Search for the cell housing the specified text and yield its (x, y) center coordinate. 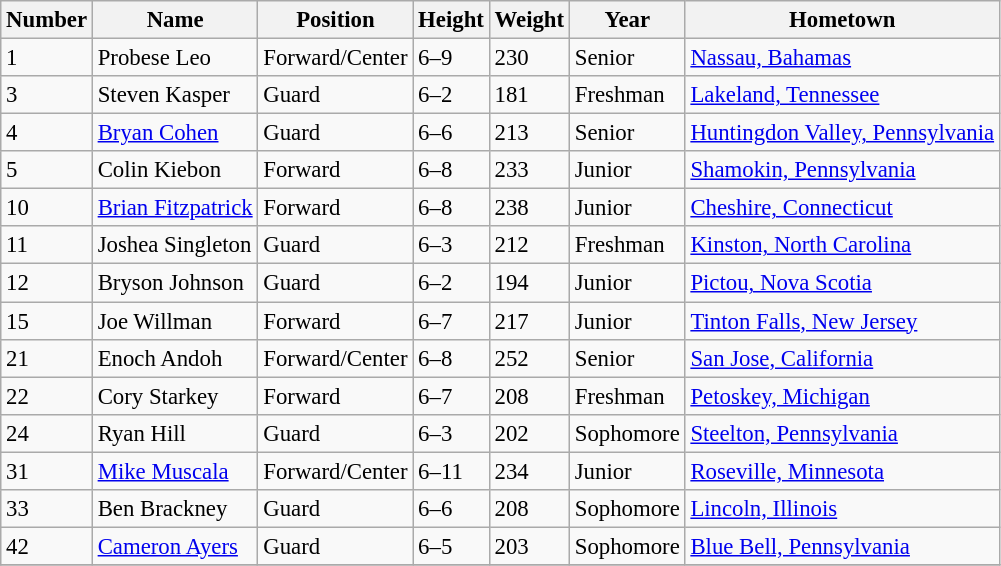
181 (529, 95)
212 (529, 245)
6–9 (451, 58)
10 (47, 208)
213 (529, 133)
12 (47, 283)
Hometown (842, 20)
Name (175, 20)
Brian Fitzpatrick (175, 208)
15 (47, 321)
Steelton, Pennsylvania (842, 433)
24 (47, 433)
Pictou, Nova Scotia (842, 283)
Mike Muscala (175, 471)
Position (336, 20)
Nassau, Bahamas (842, 58)
42 (47, 546)
230 (529, 58)
4 (47, 133)
Steven Kasper (175, 95)
Ryan Hill (175, 433)
Huntingdon Valley, Pennsylvania (842, 133)
Roseville, Minnesota (842, 471)
21 (47, 358)
Lincoln, Illinois (842, 509)
Ben Brackney (175, 509)
1 (47, 58)
233 (529, 170)
Number (47, 20)
Blue Bell, Pennsylvania (842, 546)
31 (47, 471)
Lakeland, Tennessee (842, 95)
Probese Leo (175, 58)
6–11 (451, 471)
Petoskey, Michigan (842, 396)
Cameron Ayers (175, 546)
252 (529, 358)
Tinton Falls, New Jersey (842, 321)
Enoch Andoh (175, 358)
Joshea Singleton (175, 245)
33 (47, 509)
202 (529, 433)
Bryson Johnson (175, 283)
Year (627, 20)
194 (529, 283)
Shamokin, Pennsylvania (842, 170)
Height (451, 20)
Kinston, North Carolina (842, 245)
217 (529, 321)
11 (47, 245)
6–5 (451, 546)
238 (529, 208)
Cheshire, Connecticut (842, 208)
3 (47, 95)
Bryan Cohen (175, 133)
Colin Kiebon (175, 170)
Joe Willman (175, 321)
Weight (529, 20)
San Jose, California (842, 358)
5 (47, 170)
Cory Starkey (175, 396)
22 (47, 396)
203 (529, 546)
234 (529, 471)
